Detect which cell encompasses the target text, then output its [x, y] center coordinate. 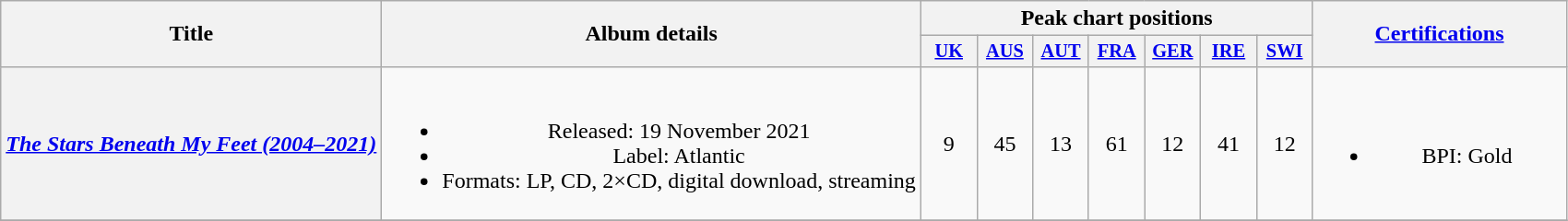
FRA [1116, 52]
9 [948, 144]
IRE [1229, 52]
AUS [1005, 52]
Title [192, 34]
BPI: Gold [1439, 144]
UK [948, 52]
AUT [1061, 52]
Peak chart positions [1116, 18]
61 [1116, 144]
45 [1005, 144]
Released: 19 November 2021Label: AtlanticFormats: LP, CD, 2×CD, digital download, streaming [651, 144]
Certifications [1439, 34]
The Stars Beneath My Feet (2004–2021) [192, 144]
41 [1229, 144]
Album details [651, 34]
GER [1173, 52]
SWI [1284, 52]
13 [1061, 144]
